Extract the [X, Y] coordinate from the center of the cell holding the provided text.  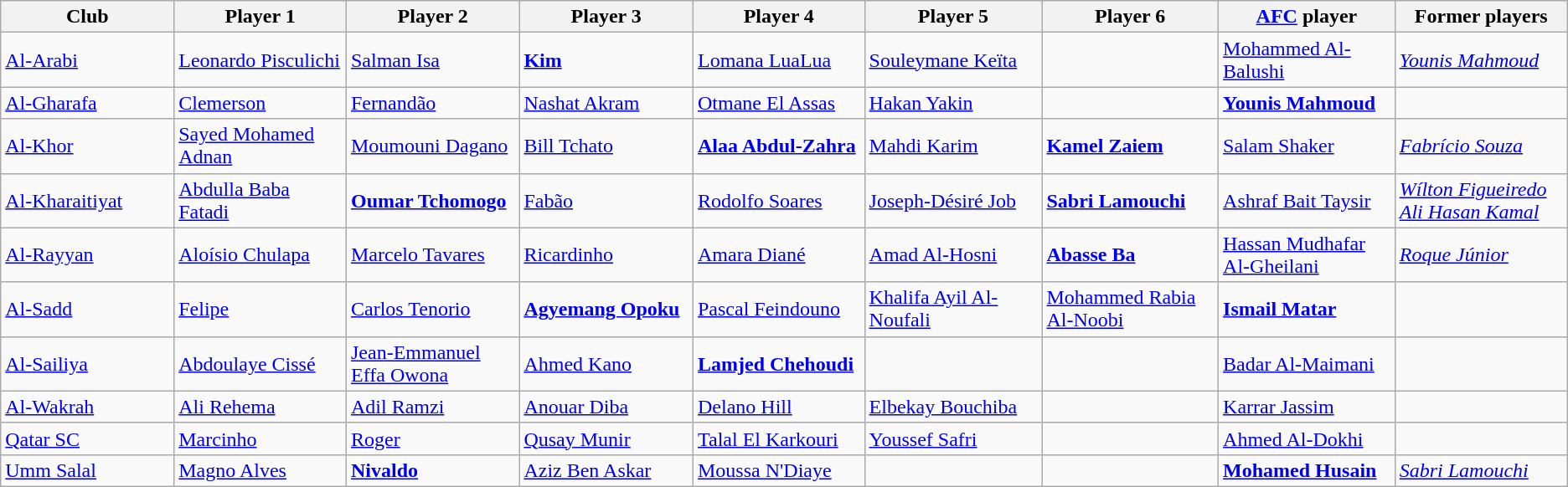
Qatar SC [87, 438]
Jean-Emmanuel Effa Owona [432, 363]
Salam Shaker [1307, 146]
Player 2 [432, 17]
Khalifa Ayil Al-Noufali [953, 310]
Badar Al-Maimani [1307, 363]
Mohamed Husain [1307, 470]
Ismail Matar [1307, 310]
Amara Diané [779, 254]
Al-Sailiya [87, 363]
Lomana LuaLua [779, 60]
Hakan Yakin [953, 103]
Agyemang Opoku [606, 310]
Hassan Mudhafar Al-Gheilani [1307, 254]
Karrar Jassim [1307, 407]
Joseph-Désiré Job [953, 201]
Oumar Tchomogo [432, 201]
Bill Tchato [606, 146]
Souleymane Keïta [953, 60]
Sayed Mohamed Adnan [260, 146]
Elbekay Bouchiba [953, 407]
Aziz Ben Askar [606, 470]
Talal El Karkouri [779, 438]
Nivaldo [432, 470]
Moussa N'Diaye [779, 470]
Al-Sadd [87, 310]
Rodolfo Soares [779, 201]
Roque Júnior [1481, 254]
Ahmed Al-Dokhi [1307, 438]
Al-Rayyan [87, 254]
Al-Kharaitiyat [87, 201]
Leonardo Pisculichi [260, 60]
Kim [606, 60]
Al-Khor [87, 146]
Player 4 [779, 17]
Al-Wakrah [87, 407]
Ashraf Bait Taysir [1307, 201]
Mohammed Al-Balushi [1307, 60]
Clemerson [260, 103]
Felipe [260, 310]
Player 1 [260, 17]
Wílton Figueiredo Ali Hasan Kamal [1481, 201]
Moumouni Dagano [432, 146]
Fabão [606, 201]
Adil Ramzi [432, 407]
Ricardinho [606, 254]
Otmane El Assas [779, 103]
Youssef Safri [953, 438]
Magno Alves [260, 470]
Club [87, 17]
Fabrício Souza [1481, 146]
AFC player [1307, 17]
Marcelo Tavares [432, 254]
Former players [1481, 17]
Al-Gharafa [87, 103]
Mahdi Karim [953, 146]
Alaa Abdul-Zahra [779, 146]
Pascal Feindouno [779, 310]
Abdulla Baba Fatadi [260, 201]
Anouar Diba [606, 407]
Aloísio Chulapa [260, 254]
Marcinho [260, 438]
Carlos Tenorio [432, 310]
Nashat Akram [606, 103]
Delano Hill [779, 407]
Player 5 [953, 17]
Salman Isa [432, 60]
Lamjed Chehoudi [779, 363]
Player 6 [1131, 17]
Roger [432, 438]
Qusay Munir [606, 438]
Umm Salal [87, 470]
Amad Al-Hosni [953, 254]
Kamel Zaiem [1131, 146]
Ali Rehema [260, 407]
Abasse Ba [1131, 254]
Mohammed Rabia Al-Noobi [1131, 310]
Ahmed Kano [606, 363]
Fernandão [432, 103]
Player 3 [606, 17]
Abdoulaye Cissé [260, 363]
Al-Arabi [87, 60]
